Pinpoint the cell where the given text exists, returning its [X, Y] midpoint coordinate. 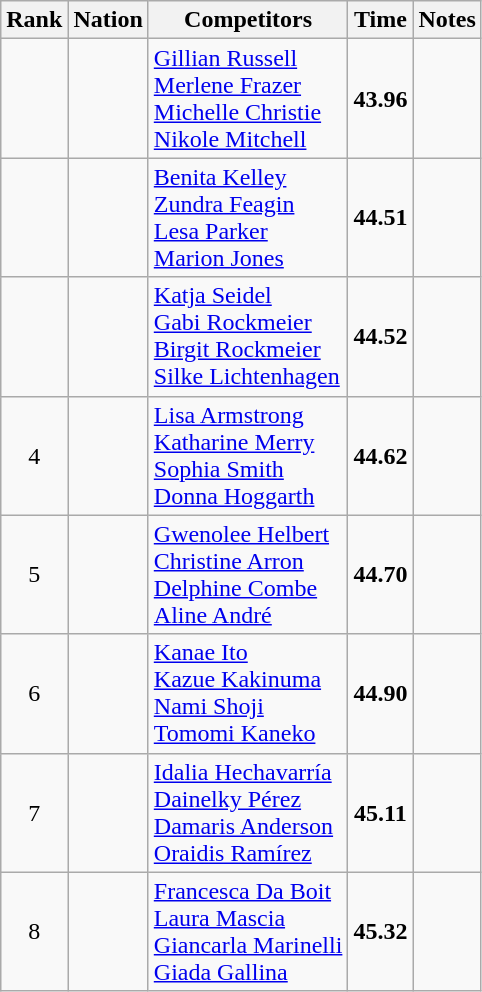
44.70 [380, 574]
Katja SeidelGabi RockmeierBirgit RockmeierSilke Lichtenhagen [248, 336]
Rank [34, 20]
Benita KelleyZundra FeaginLesa ParkerMarion Jones [248, 218]
44.51 [380, 218]
Gillian RussellMerlene FrazerMichelle ChristieNikole Mitchell [248, 98]
Lisa ArmstrongKatharine MerrySophia SmithDonna Hoggarth [248, 456]
44.62 [380, 456]
Idalia HechavarríaDainelky PérezDamaris AndersonOraidis Ramírez [248, 812]
45.32 [380, 932]
Time [380, 20]
8 [34, 932]
Notes [447, 20]
4 [34, 456]
45.11 [380, 812]
44.90 [380, 694]
5 [34, 574]
Kanae ItoKazue KakinumaNami ShojiTomomi Kaneko [248, 694]
Nation [108, 20]
6 [34, 694]
Competitors [248, 20]
7 [34, 812]
Francesca Da BoitLaura MasciaGiancarla MarinelliGiada Gallina [248, 932]
Gwenolee HelbertChristine ArronDelphine CombeAline André [248, 574]
44.52 [380, 336]
43.96 [380, 98]
